Scan for the cell matching the given text and deliver its (X, Y) coordinate at center. 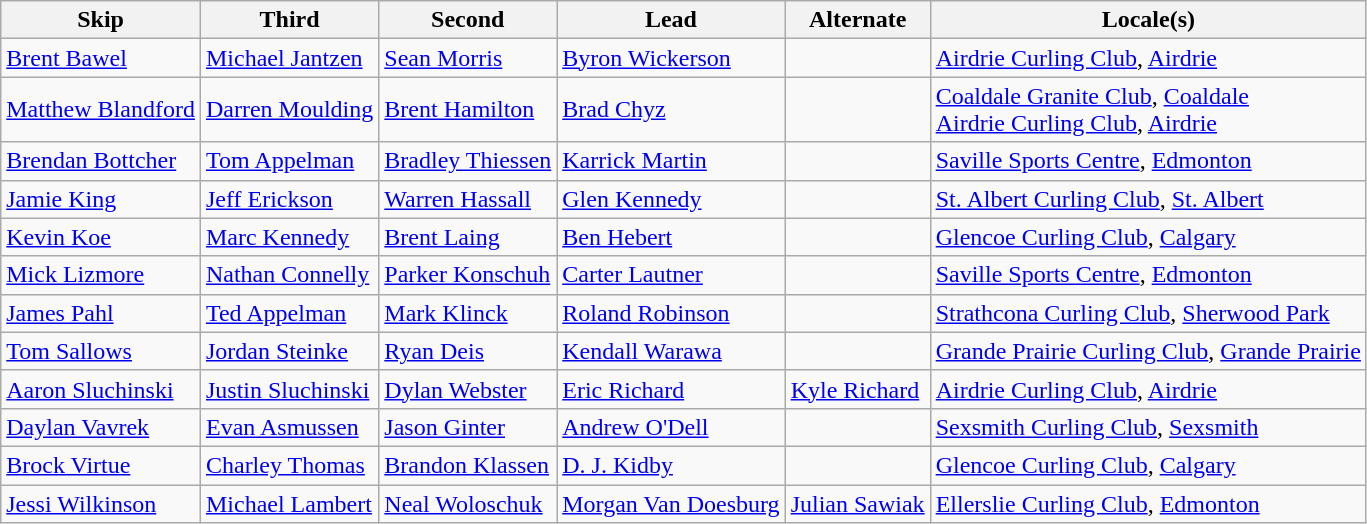
Brendan Bottcher (101, 161)
Daylan Vavrek (101, 427)
Alternate (858, 20)
Lead (671, 20)
Brock Virtue (101, 465)
Kyle Richard (858, 389)
Ted Appelman (289, 313)
Skip (101, 20)
Grande Prairie Curling Club, Grande Prairie (1148, 351)
St. Albert Curling Club, St. Albert (1148, 199)
Kevin Koe (101, 237)
Strathcona Curling Club, Sherwood Park (1148, 313)
Brent Bawel (101, 58)
Marc Kennedy (289, 237)
Warren Hassall (468, 199)
Jeff Erickson (289, 199)
Eric Richard (671, 389)
Tom Appelman (289, 161)
Bradley Thiessen (468, 161)
Roland Robinson (671, 313)
Darren Moulding (289, 110)
Michael Lambert (289, 503)
Kendall Warawa (671, 351)
Ryan Deis (468, 351)
Mick Lizmore (101, 275)
Jamie King (101, 199)
Locale(s) (1148, 20)
D. J. Kidby (671, 465)
Third (289, 20)
Parker Konschuh (468, 275)
Sexsmith Curling Club, Sexsmith (1148, 427)
Brandon Klassen (468, 465)
Dylan Webster (468, 389)
Jason Ginter (468, 427)
Ben Hebert (671, 237)
Aaron Sluchinski (101, 389)
Michael Jantzen (289, 58)
Evan Asmussen (289, 427)
Brad Chyz (671, 110)
Andrew O'Dell (671, 427)
Glen Kennedy (671, 199)
Neal Woloschuk (468, 503)
Julian Sawiak (858, 503)
Tom Sallows (101, 351)
Brent Laing (468, 237)
Matthew Blandford (101, 110)
Karrick Martin (671, 161)
Jessi Wilkinson (101, 503)
Ellerslie Curling Club, Edmonton (1148, 503)
Justin Sluchinski (289, 389)
Carter Lautner (671, 275)
Brent Hamilton (468, 110)
Charley Thomas (289, 465)
Byron Wickerson (671, 58)
Coaldale Granite Club, Coaldale Airdrie Curling Club, Airdrie (1148, 110)
Jordan Steinke (289, 351)
Sean Morris (468, 58)
Second (468, 20)
Nathan Connelly (289, 275)
Mark Klinck (468, 313)
James Pahl (101, 313)
Morgan Van Doesburg (671, 503)
